Detect which cell encompasses the target text, then output its (X, Y) center coordinate. 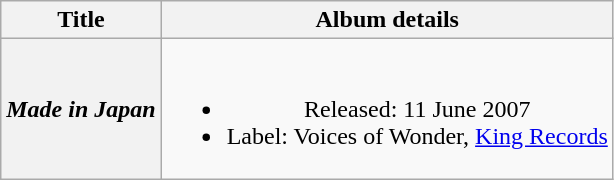
Title (81, 20)
Album details (387, 20)
Released: 11 June 2007Label: Voices of Wonder, King Records (387, 109)
Made in Japan (81, 109)
